Extract the (x, y) coordinate from the center of the cell holding the provided text.  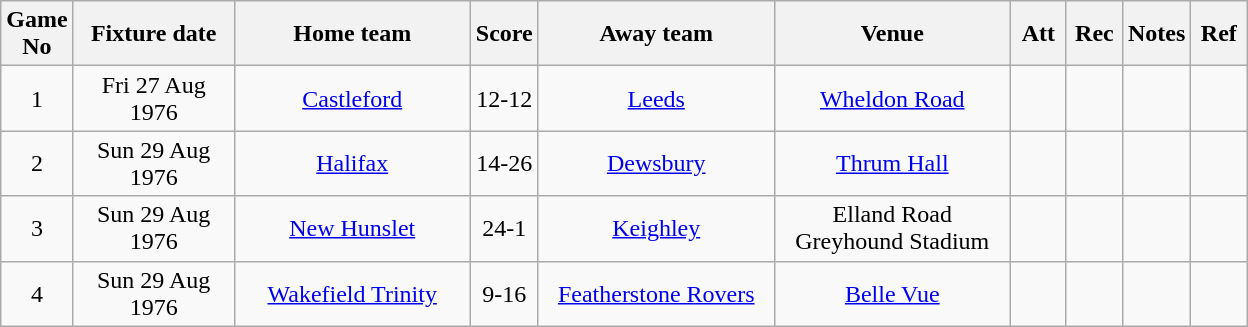
Halifax (352, 164)
Notes (1156, 34)
Featherstone Rovers (656, 294)
Fri 27 Aug 1976 (154, 98)
1 (37, 98)
Wakefield Trinity (352, 294)
Castleford (352, 98)
Belle Vue (892, 294)
Fixture date (154, 34)
4 (37, 294)
12-12 (504, 98)
Wheldon Road (892, 98)
Att (1038, 34)
Home team (352, 34)
Game No (37, 34)
14-26 (504, 164)
Leeds (656, 98)
Ref (1219, 34)
9-16 (504, 294)
Thrum Hall (892, 164)
2 (37, 164)
3 (37, 228)
24-1 (504, 228)
Score (504, 34)
Keighley (656, 228)
Venue (892, 34)
Dewsbury (656, 164)
Away team (656, 34)
Rec (1094, 34)
New Hunslet (352, 228)
Elland Road Greyhound Stadium (892, 228)
